Search for the cell housing the specified text and yield its (X, Y) center coordinate. 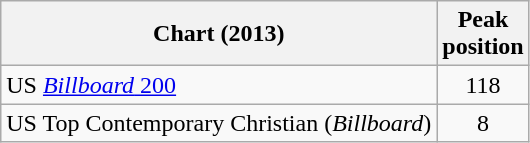
US Billboard 200 (219, 85)
US Top Contemporary Christian (Billboard) (219, 123)
Peakposition (483, 34)
118 (483, 85)
8 (483, 123)
Chart (2013) (219, 34)
